Pinpoint the cell where the given text exists, returning its [X, Y] midpoint coordinate. 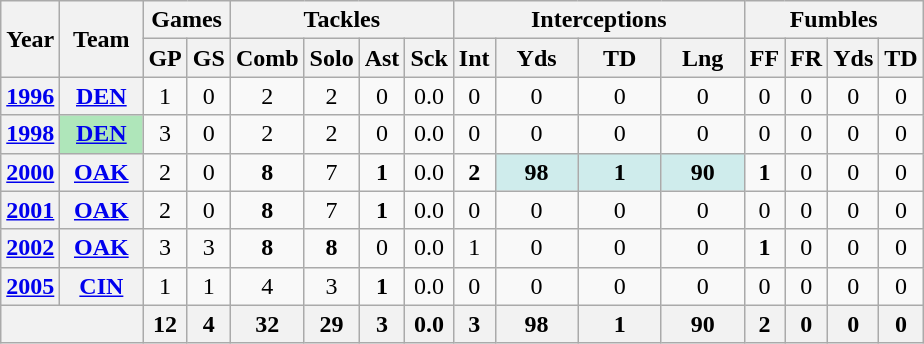
1998 [30, 134]
GS [208, 58]
Year [30, 39]
1996 [30, 96]
Tackles [342, 20]
Games [186, 20]
2005 [30, 286]
Sck [429, 58]
FF [764, 58]
12 [165, 324]
CIN [102, 286]
2001 [30, 210]
GP [165, 58]
Team [102, 39]
32 [267, 324]
2002 [30, 248]
29 [332, 324]
Lng [702, 58]
Int [474, 58]
FR [806, 58]
Solo [332, 58]
Fumbles [834, 20]
2000 [30, 172]
Interceptions [598, 20]
Comb [267, 58]
Ast [382, 58]
